Return the [x, y] coordinate for the center point of the cell that contains the specified text.  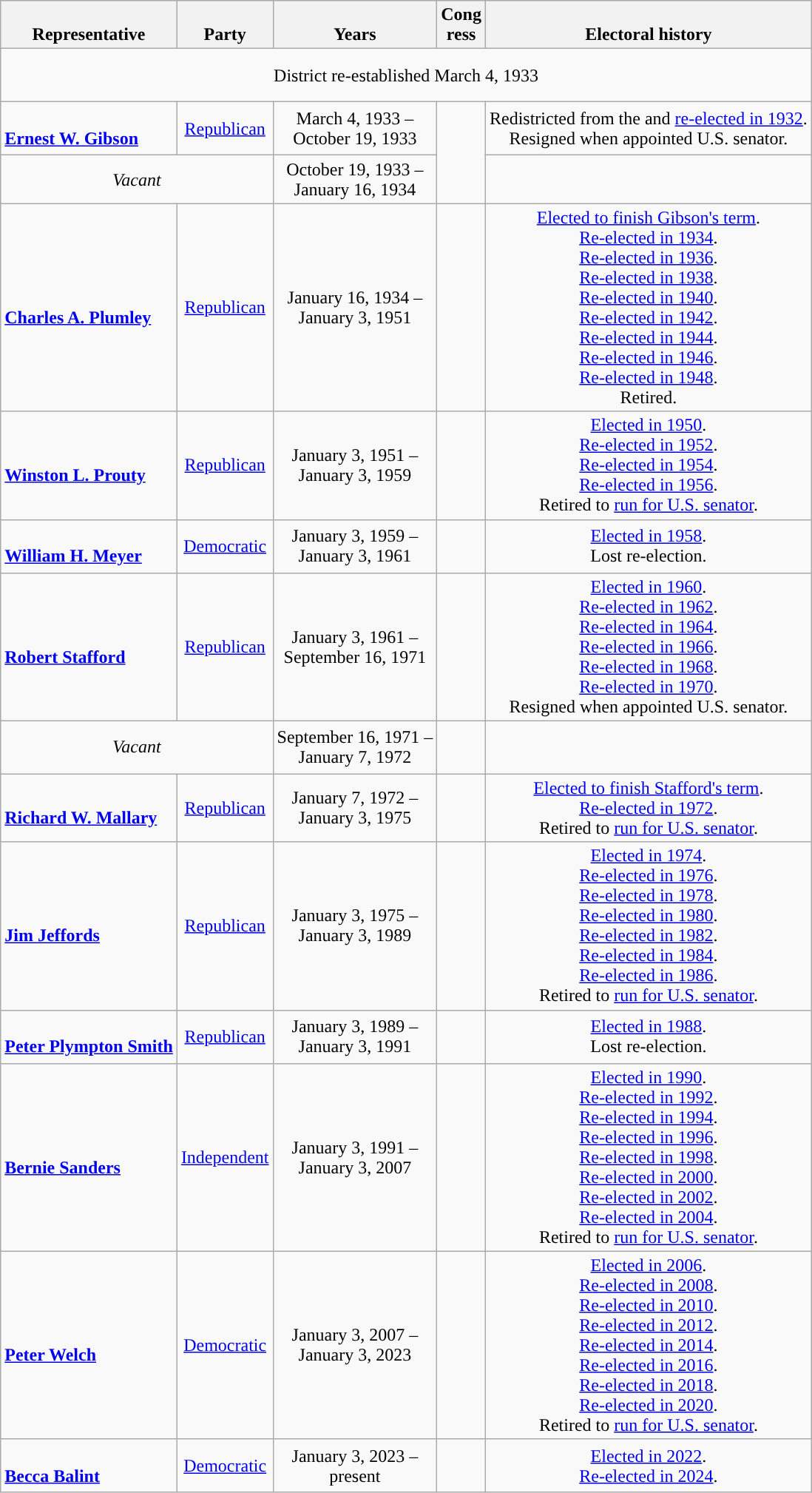
Party [225, 25]
January 16, 1934 –January 3, 1951 [355, 308]
Elected in 1958.Lost re-election. [648, 546]
Richard W. Mallary [89, 808]
Representative [89, 25]
Robert Stafford [89, 647]
October 19, 1933 –January 16, 1934 [355, 179]
Winston L. Prouty [89, 465]
January 3, 2023 –present [355, 1466]
January 3, 1991 –January 3, 2007 [355, 1157]
January 3, 1961 –September 16, 1971 [355, 647]
January 3, 1975 –January 3, 1989 [355, 926]
District re-established March 4, 1933 [407, 75]
Jim Jeffords [89, 926]
William H. Meyer [89, 546]
Years [355, 25]
Elected to finish Stafford's term.Re-elected in 1972.Retired to run for U.S. senator. [648, 808]
Elected in 1988.Lost re-election. [648, 1037]
January 3, 1951 –January 3, 1959 [355, 465]
Bernie Sanders [89, 1157]
Peter Welch [89, 1345]
Charles A. Plumley [89, 308]
Congress [461, 25]
Electoral history [648, 25]
Becca Balint [89, 1466]
Redistricted from the and re-elected in 1932.Resigned when appointed U.S. senator. [648, 129]
September 16, 1971 –January 7, 1972 [355, 747]
March 4, 1933 –October 19, 1933 [355, 129]
January 3, 1989 –January 3, 1991 [355, 1037]
January 3, 2007 –January 3, 2023 [355, 1345]
Elected in 2022.Re-elected in 2024. [648, 1466]
Elected in 1960.Re-elected in 1962.Re-elected in 1964.Re-elected in 1966.Re-elected in 1968.Re-elected in 1970.Resigned when appointed U.S. senator. [648, 647]
Ernest W. Gibson [89, 129]
January 7, 1972 –January 3, 1975 [355, 808]
Independent [225, 1157]
January 3, 1959 –January 3, 1961 [355, 546]
Elected in 1950.Re-elected in 1952.Re-elected in 1954.Re-elected in 1956.Retired to run for U.S. senator. [648, 465]
Peter Plympton Smith [89, 1037]
